Identify which cell holds the provided text, then report its [X, Y] central coordinate. 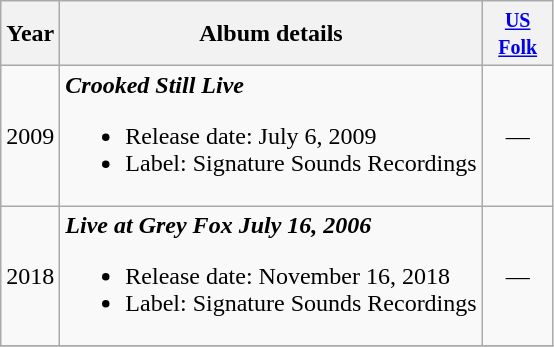
Album details [271, 34]
2009 [30, 136]
2018 [30, 276]
Crooked Still LiveRelease date: July 6, 2009Label: Signature Sounds Recordings [271, 136]
Live at Grey Fox July 16, 2006Release date: November 16, 2018Label: Signature Sounds Recordings [271, 276]
Year [30, 34]
US Folk [518, 34]
